Extract the [x, y] coordinate from the center of the cell holding the provided text.  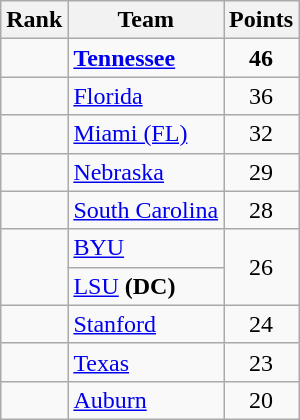
Nebraska [146, 172]
26 [262, 267]
Texas [146, 362]
28 [262, 210]
BYU [146, 248]
20 [262, 400]
Rank [34, 20]
46 [262, 58]
LSU (DC) [146, 286]
Miami (FL) [146, 134]
36 [262, 96]
Auburn [146, 400]
32 [262, 134]
Team [146, 20]
Stanford [146, 324]
Florida [146, 96]
South Carolina [146, 210]
24 [262, 324]
Tennessee [146, 58]
23 [262, 362]
29 [262, 172]
Points [262, 20]
